Extract the [X, Y] coordinate from the center of the cell holding the provided text.  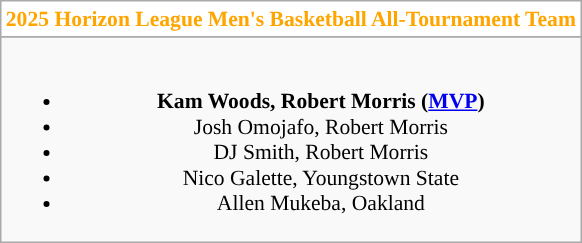
Kam Woods, Robert Morris (MVP)Josh Omojafo, Robert MorrisDJ Smith, Robert MorrisNico Galette, Youngstown StateAllen Mukeba, Oakland [291, 140]
2025 Horizon League Men's Basketball All-Tournament Team [291, 19]
